Extract the [X, Y] coordinate from the center of the cell holding the provided text.  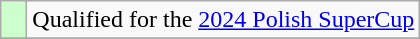
Qualified for the 2024 Polish SuperCup [224, 20]
